Scan for the cell matching the given text and deliver its [X, Y] coordinate at center. 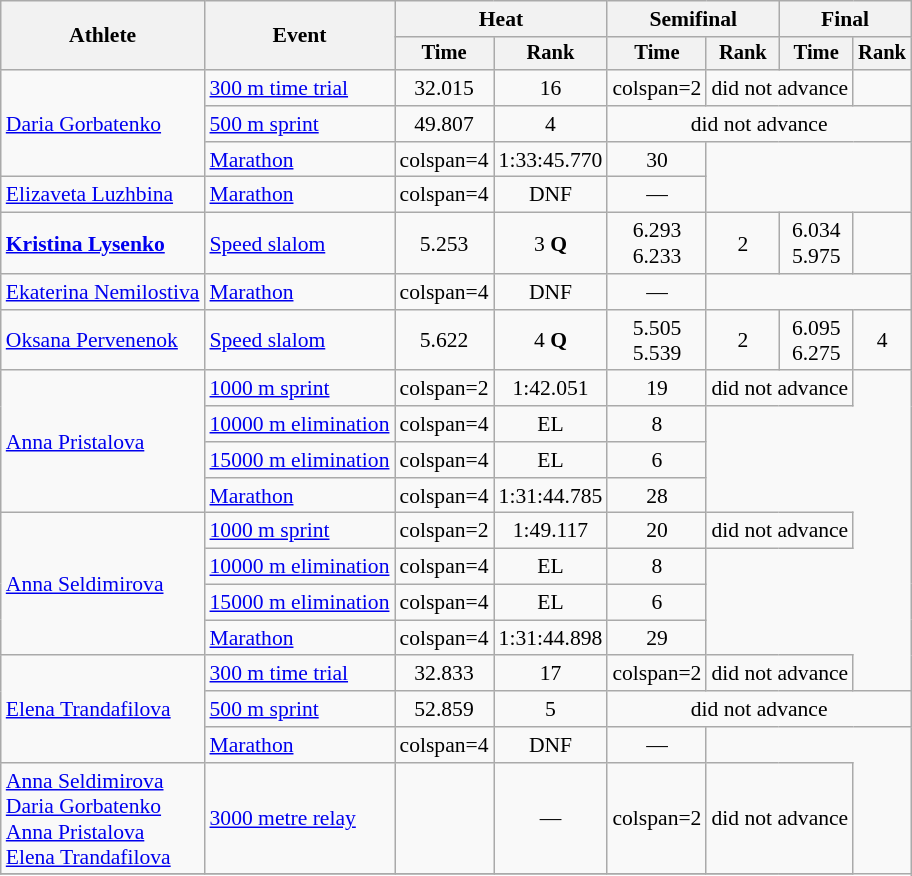
Kristina Lysenko [103, 244]
1:31:44.898 [551, 638]
32.015 [444, 88]
19 [656, 389]
17 [551, 674]
1:49.117 [551, 531]
1:33:45.770 [551, 160]
29 [656, 638]
5 [551, 709]
Oksana Pervenenok [103, 340]
28 [656, 496]
Athlete [103, 36]
20 [656, 531]
Elena Trandafilova [103, 710]
Anna Seldimirova [103, 584]
6.0956.275 [816, 340]
5.622 [444, 340]
Event [299, 36]
6.0345.975 [816, 244]
Heat [500, 19]
3000 metre relay [299, 819]
52.859 [444, 709]
5.253 [444, 244]
Ekaterina Nemilostiva [103, 292]
Semifinal [693, 19]
5.5055.539 [656, 340]
32.833 [444, 674]
Elizaveta Luzhbina [103, 195]
Daria Gorbatenko [103, 124]
49.807 [444, 124]
Final [845, 19]
4 Q [551, 340]
30 [656, 160]
1:42.051 [551, 389]
6.2936.233 [656, 244]
Anna Pristalova [103, 442]
Anna SeldimirovaDaria GorbatenkoAnna PristalovaElena Trandafilova [103, 819]
1:31:44.785 [551, 496]
3 Q [551, 244]
16 [551, 88]
